Provide the [X, Y] coordinate of the cell's center where the given text is located.  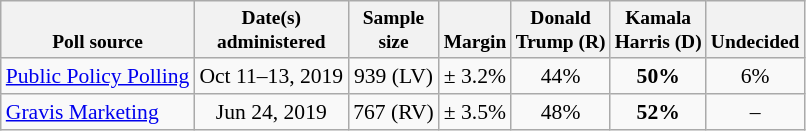
767 (RV) [394, 112]
± 3.5% [475, 112]
939 (LV) [394, 76]
52% [658, 112]
Poll source [98, 30]
Oct 11–13, 2019 [271, 76]
Gravis Marketing [98, 112]
48% [560, 112]
Date(s)administered [271, 30]
Samplesize [394, 30]
± 3.2% [475, 76]
DonaldTrump (R) [560, 30]
6% [755, 76]
Public Policy Polling [98, 76]
KamalaHarris (D) [658, 30]
44% [560, 76]
Undecided [755, 30]
50% [658, 76]
– [755, 112]
Margin [475, 30]
Jun 24, 2019 [271, 112]
